Scan for the cell matching the given text and deliver its [X, Y] coordinate at center. 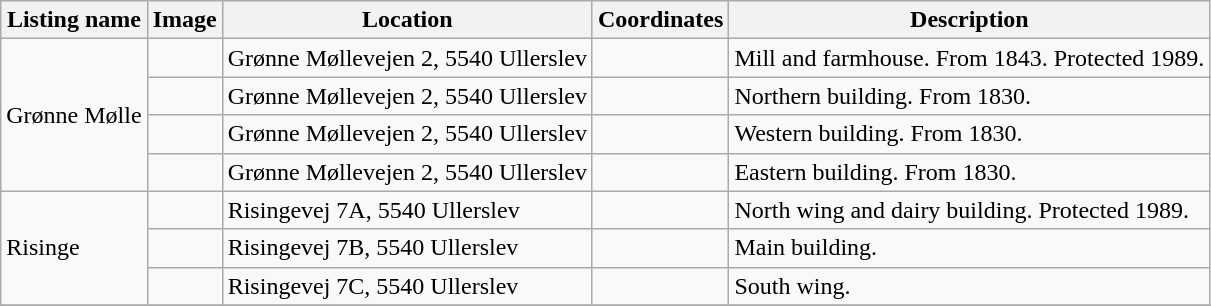
Risingevej 7B, 5540 Ullerslev [407, 248]
Northern building. From 1830. [970, 96]
Image [184, 20]
South wing. [970, 286]
Grønne Mølle [74, 115]
Risingevej 7C, 5540 Ullerslev [407, 286]
Listing name [74, 20]
Description [970, 20]
North wing and dairy building. Protected 1989. [970, 210]
Risingevej 7A, 5540 Ullerslev [407, 210]
Risinge [74, 248]
Location [407, 20]
Eastern building. From 1830. [970, 172]
Coordinates [660, 20]
Western building. From 1830. [970, 134]
Main building. [970, 248]
Mill and farmhouse. From 1843. Protected 1989. [970, 58]
